For the text-containing cell, return its midpoint in [x, y] coordinate format. 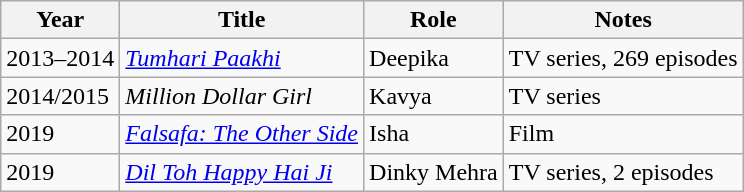
Isha [434, 134]
TV series [623, 96]
Title [242, 20]
TV series, 269 episodes [623, 58]
Deepika [434, 58]
TV series, 2 episodes [623, 172]
Notes [623, 20]
Tumhari Paakhi [242, 58]
Film [623, 134]
Falsafa: The Other Side [242, 134]
Million Dollar Girl [242, 96]
Dil Toh Happy Hai Ji [242, 172]
Year [60, 20]
2013–2014 [60, 58]
Kavya [434, 96]
Role [434, 20]
2014/2015 [60, 96]
Dinky Mehra [434, 172]
